From the cell containing the given text, extract its center point as [X, Y] coordinate. 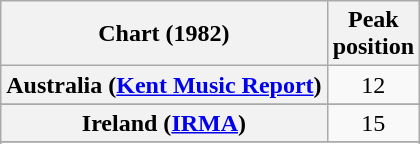
Australia (Kent Music Report) [164, 85]
15 [373, 123]
Peakposition [373, 34]
12 [373, 85]
Ireland (IRMA) [164, 123]
Chart (1982) [164, 34]
